Scan for the cell matching the given text and deliver its (X, Y) coordinate at center. 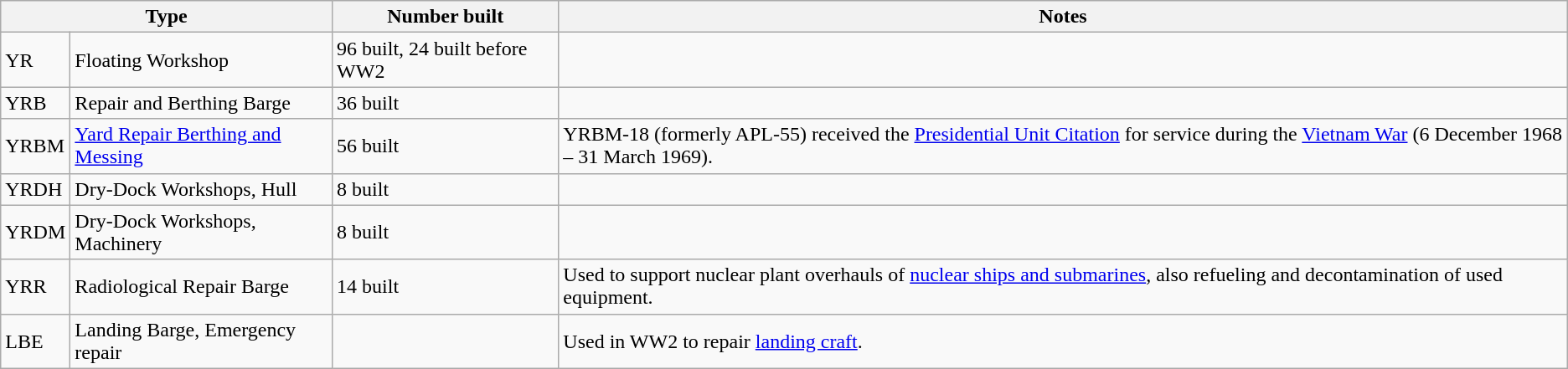
36 built (446, 103)
Landing Barge, Emergency repair (201, 341)
96 built, 24 built before WW2 (446, 60)
Notes (1063, 17)
Dry-Dock Workshops, Machinery (201, 233)
56 built (446, 146)
Radiological Repair Barge (201, 286)
14 built (446, 286)
Floating Workshop (201, 60)
YRDH (35, 189)
YRBM (35, 146)
Used in WW2 to repair landing craft. (1063, 341)
Dry-Dock Workshops, Hull (201, 189)
Yard Repair Berthing and Messing (201, 146)
LBE (35, 341)
YRB (35, 103)
Type (167, 17)
YR (35, 60)
YRDM (35, 233)
Repair and Berthing Barge (201, 103)
YRR (35, 286)
YRBM-18 (formerly APL-55) received the Presidential Unit Citation for service during the Vietnam War (6 December 1968 – 31 March 1969). (1063, 146)
Used to support nuclear plant overhauls of nuclear ships and submarines, also refueling and decontamination of used equipment. (1063, 286)
Number built (446, 17)
